Output the [X, Y] coordinate of the center of the cell containing the given text.  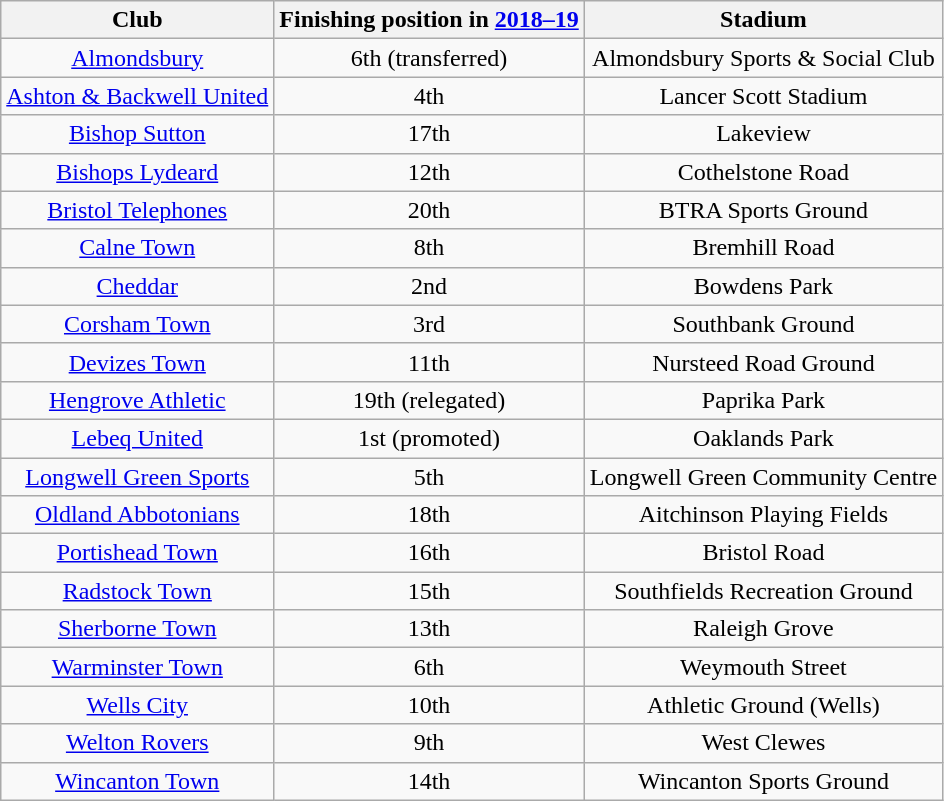
Bristol Telephones [138, 210]
Bishop Sutton [138, 134]
Finishing position in 2018–19 [429, 20]
Longwell Green Sports [138, 477]
Longwell Green Community Centre [763, 477]
Wells City [138, 705]
8th [429, 248]
Aitchinson Playing Fields [763, 515]
Cothelstone Road [763, 172]
Wincanton Town [138, 781]
Bremhill Road [763, 248]
Club [138, 20]
Lancer Scott Stadium [763, 96]
Stadium [763, 20]
18th [429, 515]
6th [429, 667]
Ashton & Backwell United [138, 96]
2nd [429, 286]
Wincanton Sports Ground [763, 781]
9th [429, 743]
Portishead Town [138, 553]
15th [429, 591]
5th [429, 477]
Southbank Ground [763, 324]
Weymouth Street [763, 667]
Warminster Town [138, 667]
Cheddar [138, 286]
12th [429, 172]
Lakeview [763, 134]
Oldland Abbotonians [138, 515]
19th (relegated) [429, 400]
Almondsbury [138, 58]
20th [429, 210]
10th [429, 705]
Athletic Ground (Wells) [763, 705]
Corsham Town [138, 324]
16th [429, 553]
Bristol Road [763, 553]
4th [429, 96]
Bishops Lydeard [138, 172]
Calne Town [138, 248]
13th [429, 629]
Hengrove Athletic [138, 400]
14th [429, 781]
Lebeq United [138, 438]
Radstock Town [138, 591]
Southfields Recreation Ground [763, 591]
Welton Rovers [138, 743]
Almondsbury Sports & Social Club [763, 58]
Raleigh Grove [763, 629]
17th [429, 134]
BTRA Sports Ground [763, 210]
1st (promoted) [429, 438]
Sherborne Town [138, 629]
West Clewes [763, 743]
Oaklands Park [763, 438]
11th [429, 362]
Devizes Town [138, 362]
Paprika Park [763, 400]
6th (transferred) [429, 58]
3rd [429, 324]
Nursteed Road Ground [763, 362]
Bowdens Park [763, 286]
